Extract the (X, Y) coordinate from the center of the cell holding the provided text.  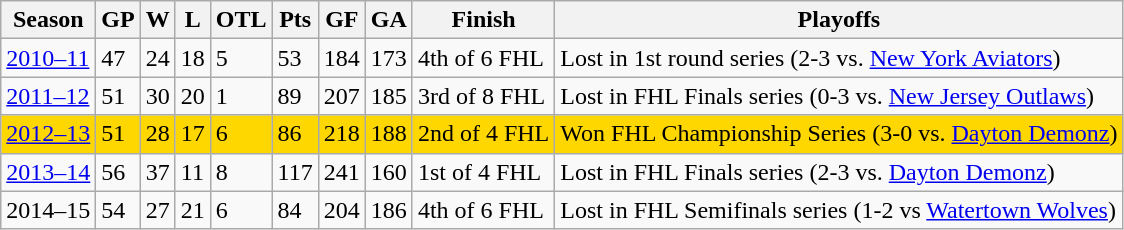
Pts (295, 20)
Season (48, 20)
GF (342, 20)
2011–12 (48, 96)
218 (342, 134)
2013–14 (48, 172)
2014–15 (48, 210)
207 (342, 96)
W (158, 20)
OTL (241, 20)
188 (388, 134)
Lost in FHL Semifinals series (1-2 vs Watertown Wolves) (839, 210)
186 (388, 210)
204 (342, 210)
2012–13 (48, 134)
160 (388, 172)
Lost in 1st round series (2-3 vs. New York Aviators) (839, 58)
Playoffs (839, 20)
2010–11 (48, 58)
GP (118, 20)
2nd of 4 FHL (483, 134)
185 (388, 96)
1 (241, 96)
37 (158, 172)
11 (192, 172)
184 (342, 58)
89 (295, 96)
30 (158, 96)
28 (158, 134)
Won FHL Championship Series (3-0 vs. Dayton Demonz) (839, 134)
1st of 4 FHL (483, 172)
8 (241, 172)
21 (192, 210)
Lost in FHL Finals series (0-3 vs. New Jersey Outlaws) (839, 96)
56 (118, 172)
24 (158, 58)
5 (241, 58)
27 (158, 210)
18 (192, 58)
3rd of 8 FHL (483, 96)
GA (388, 20)
L (192, 20)
241 (342, 172)
47 (118, 58)
86 (295, 134)
53 (295, 58)
54 (118, 210)
Finish (483, 20)
20 (192, 96)
Lost in FHL Finals series (2-3 vs. Dayton Demonz) (839, 172)
173 (388, 58)
84 (295, 210)
17 (192, 134)
117 (295, 172)
